Return [X, Y] of the center of cell containing provided text 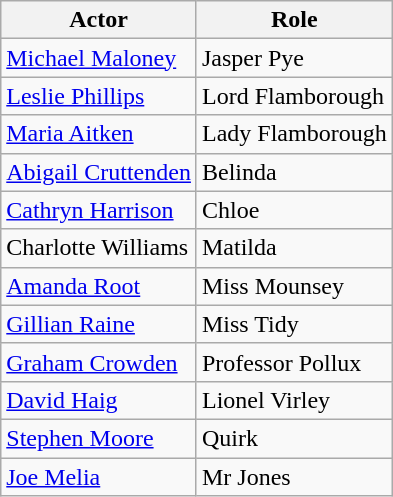
Miss Tidy [294, 324]
Gillian Raine [99, 324]
Role [294, 20]
Lady Flamborough [294, 134]
Maria Aitken [99, 134]
Chloe [294, 210]
Abigail Cruttenden [99, 172]
Belinda [294, 172]
Lionel Virley [294, 400]
Professor Pollux [294, 362]
Graham Crowden [99, 362]
Matilda [294, 248]
Stephen Moore [99, 438]
Miss Mounsey [294, 286]
Cathryn Harrison [99, 210]
Actor [99, 20]
Leslie Phillips [99, 96]
Mr Jones [294, 477]
David Haig [99, 400]
Michael Maloney [99, 58]
Quirk [294, 438]
Charlotte Williams [99, 248]
Lord Flamborough [294, 96]
Jasper Pye [294, 58]
Amanda Root [99, 286]
Joe Melia [99, 477]
